Capture the cell that displays the provided text and extract its (x, y) central coordinate. 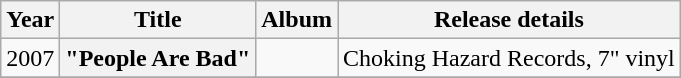
Release details (510, 20)
Year (30, 20)
2007 (30, 58)
Title (158, 20)
Album (297, 20)
Choking Hazard Records, 7" vinyl (510, 58)
"People Are Bad" (158, 58)
